Return the [X, Y] coordinate for the center point of the cell that contains the specified text.  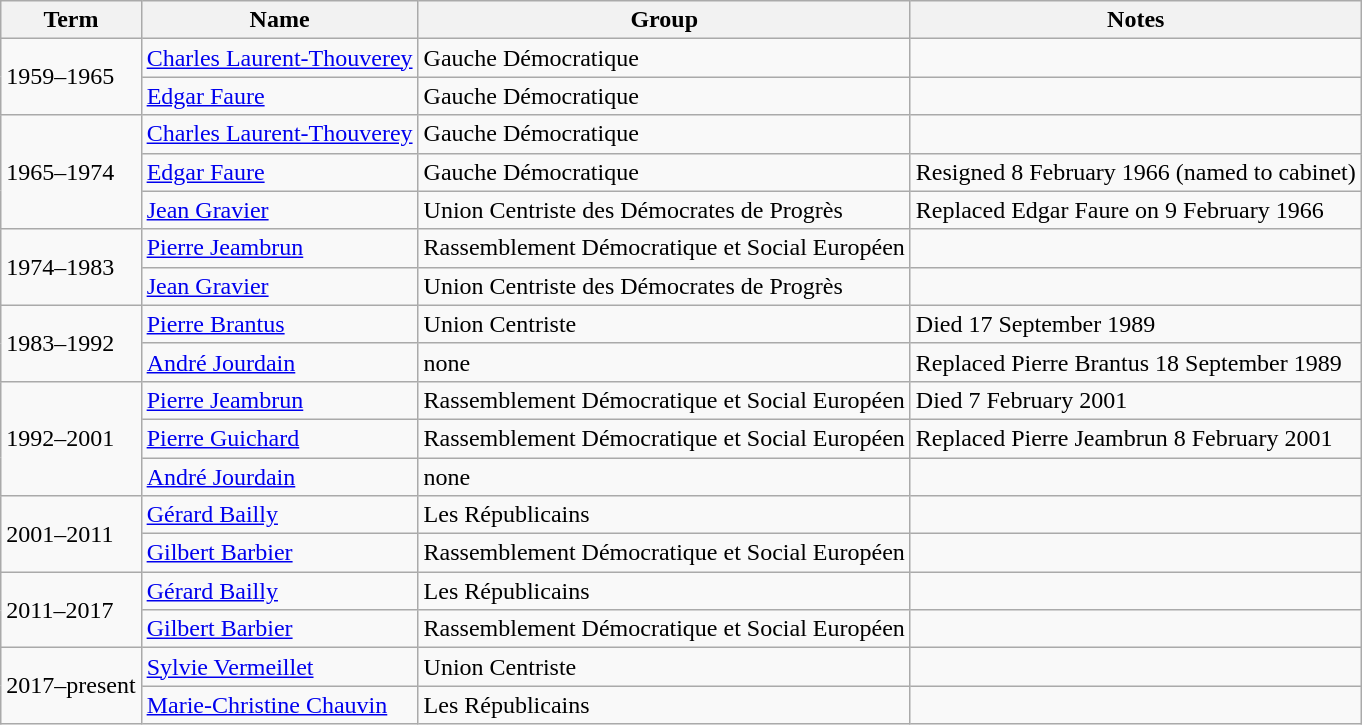
Pierre Brantus [280, 324]
1974–1983 [71, 267]
Marie-Christine Chauvin [280, 705]
1959–1965 [71, 77]
Replaced Pierre Jeambrun 8 February 2001 [1136, 438]
1992–2001 [71, 438]
Term [71, 20]
Pierre Guichard [280, 438]
Died 17 September 1989 [1136, 324]
2001–2011 [71, 534]
2017–present [71, 686]
Name [280, 20]
Notes [1136, 20]
Replaced Edgar Faure on 9 February 1966 [1136, 210]
Sylvie Vermeillet [280, 667]
Died 7 February 2001 [1136, 400]
Group [664, 20]
Resigned 8 February 1966 (named to cabinet) [1136, 172]
Replaced Pierre Brantus 18 September 1989 [1136, 362]
1983–1992 [71, 343]
2011–2017 [71, 610]
1965–1974 [71, 172]
